Find where the given text appears and provide that cell's center as [x, y] coordinate. 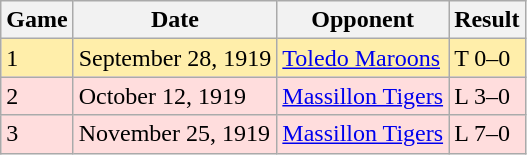
T 0–0 [487, 58]
Game [37, 20]
L 3–0 [487, 96]
Result [487, 20]
2 [37, 96]
Date [175, 20]
Toledo Maroons [363, 58]
3 [37, 134]
October 12, 1919 [175, 96]
1 [37, 58]
November 25, 1919 [175, 134]
L 7–0 [487, 134]
Opponent [363, 20]
September 28, 1919 [175, 58]
